From the cell containing the given text, extract its center point as [X, Y] coordinate. 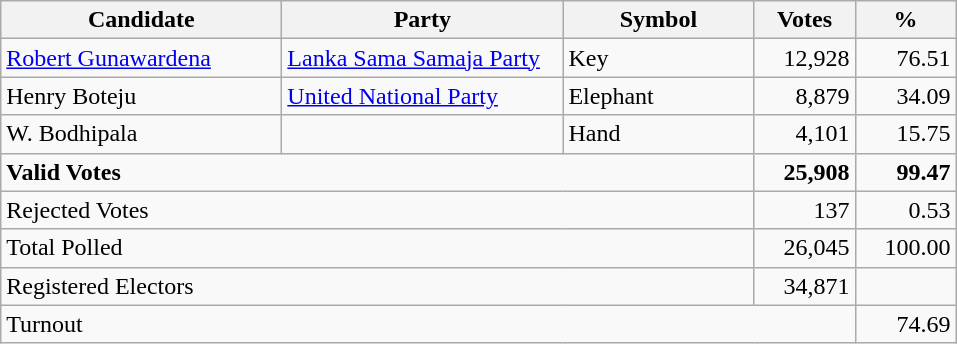
Symbol [658, 20]
15.75 [906, 134]
25,908 [804, 172]
99.47 [906, 172]
Hand [658, 134]
Turnout [428, 324]
Rejected Votes [378, 210]
Henry Boteju [142, 96]
100.00 [906, 248]
Lanka Sama Samaja Party [422, 58]
Total Polled [378, 248]
Robert Gunawardena [142, 58]
26,045 [804, 248]
% [906, 20]
Elephant [658, 96]
Registered Electors [378, 286]
Votes [804, 20]
Candidate [142, 20]
12,928 [804, 58]
Party [422, 20]
Key [658, 58]
United National Party [422, 96]
74.69 [906, 324]
34.09 [906, 96]
76.51 [906, 58]
Valid Votes [378, 172]
8,879 [804, 96]
137 [804, 210]
W. Bodhipala [142, 134]
0.53 [906, 210]
4,101 [804, 134]
34,871 [804, 286]
